Search for the cell housing the specified text and yield its [x, y] center coordinate. 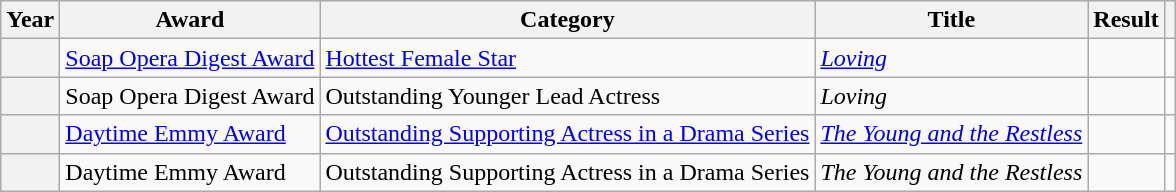
Outstanding Younger Lead Actress [568, 96]
Category [568, 20]
Title [952, 20]
Year [30, 20]
Result [1126, 20]
Hottest Female Star [568, 58]
Award [190, 20]
